Pinpoint the cell where the given text exists, returning its [x, y] midpoint coordinate. 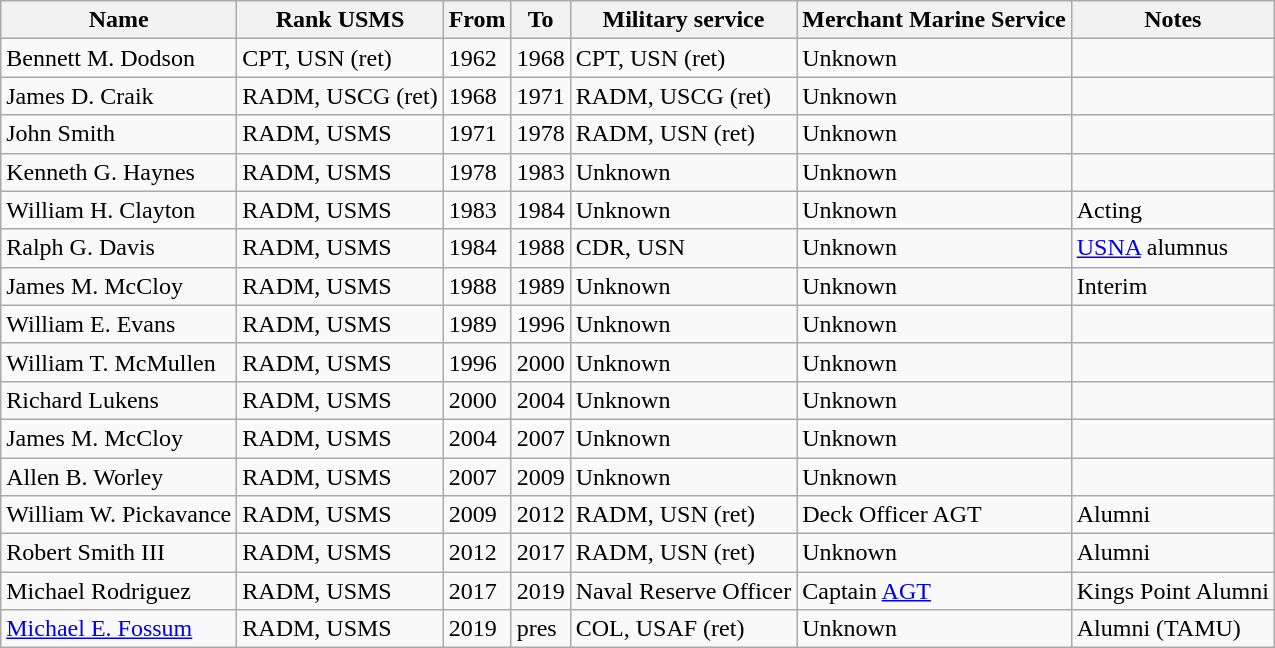
Interim [1172, 286]
William E. Evans [119, 324]
Acting [1172, 210]
Kenneth G. Haynes [119, 172]
COL, USAF (ret) [684, 629]
Naval Reserve Officer [684, 591]
Captain AGT [934, 591]
Deck Officer AGT [934, 515]
Michael Rodriguez [119, 591]
James D. Craik [119, 96]
Robert Smith III [119, 553]
Merchant Marine Service [934, 20]
Bennett M. Dodson [119, 58]
Alumni (TAMU) [1172, 629]
John Smith [119, 134]
From [477, 20]
Allen B. Worley [119, 477]
Rank USMS [340, 20]
Military service [684, 20]
Name [119, 20]
William H. Clayton [119, 210]
Kings Point Alumni [1172, 591]
William T. McMullen [119, 362]
pres [540, 629]
Michael E. Fossum [119, 629]
William W. Pickavance [119, 515]
Notes [1172, 20]
USNA alumnus [1172, 248]
Richard Lukens [119, 400]
Ralph G. Davis [119, 248]
CDR, USN [684, 248]
1962 [477, 58]
To [540, 20]
